Scan for the cell matching the given text and deliver its [x, y] coordinate at center. 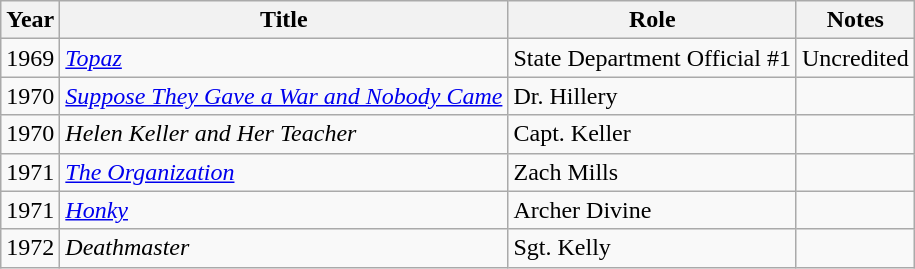
Archer Divine [652, 210]
Notes [855, 20]
Deathmaster [284, 248]
Helen Keller and Her Teacher [284, 134]
Suppose They Gave a War and Nobody Came [284, 96]
Uncredited [855, 58]
Title [284, 20]
1972 [30, 248]
Topaz [284, 58]
State Department Official #1 [652, 58]
Capt. Keller [652, 134]
Honky [284, 210]
The Organization [284, 172]
Year [30, 20]
Zach Mills [652, 172]
Role [652, 20]
Dr. Hillery [652, 96]
Sgt. Kelly [652, 248]
1969 [30, 58]
